Return the [X, Y] coordinate for the center point of the cell that contains the specified text.  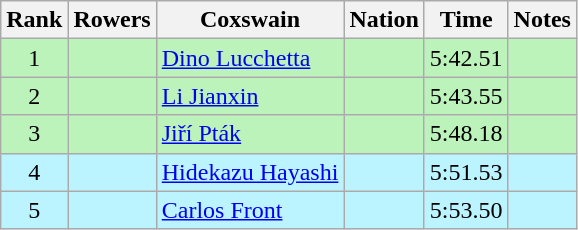
Carlos Front [250, 210]
Coxswain [250, 20]
Rowers [112, 20]
3 [34, 134]
Jiří Pták [250, 134]
5:43.55 [466, 96]
Hidekazu Hayashi [250, 172]
1 [34, 58]
5:51.53 [466, 172]
5 [34, 210]
Dino Lucchetta [250, 58]
Nation [384, 20]
5:53.50 [466, 210]
Rank [34, 20]
4 [34, 172]
Notes [542, 20]
Li Jianxin [250, 96]
2 [34, 96]
5:42.51 [466, 58]
5:48.18 [466, 134]
Time [466, 20]
